Provide the (X, Y) coordinate of the cell's center where the given text is located.  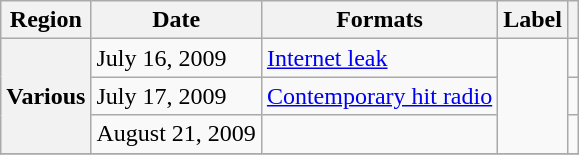
Region (46, 20)
August 21, 2009 (176, 134)
Date (176, 20)
Various (46, 96)
Internet leak (379, 58)
Contemporary hit radio (379, 96)
July 17, 2009 (176, 96)
Label (533, 20)
Formats (379, 20)
July 16, 2009 (176, 58)
